Extract the (X, Y) coordinate from the center of the cell holding the provided text.  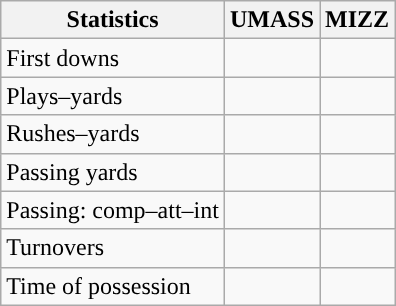
Turnovers (113, 248)
Rushes–yards (113, 134)
First downs (113, 58)
UMASS (272, 20)
Plays–yards (113, 96)
Passing: comp–att–int (113, 210)
Statistics (113, 20)
MIZZ (358, 20)
Passing yards (113, 172)
Time of possession (113, 286)
